From the cell containing the given text, extract its center point as (x, y) coordinate. 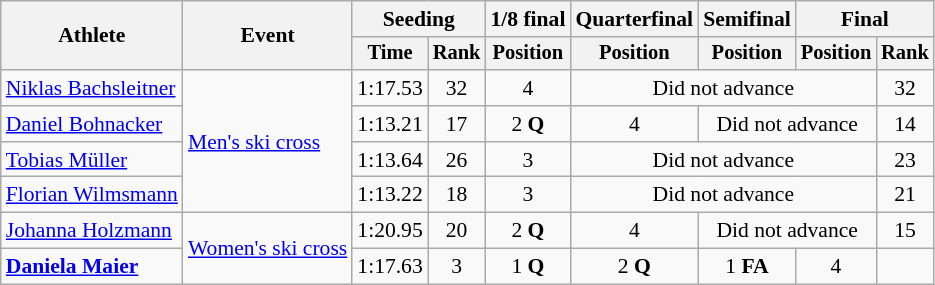
1:13.21 (390, 124)
Event (268, 36)
1:13.64 (390, 160)
1:13.22 (390, 195)
Men's ski cross (268, 141)
Seeding (418, 19)
Athlete (92, 36)
Time (390, 54)
1:17.63 (390, 267)
1:20.95 (390, 231)
1 FA (747, 267)
Final (865, 19)
Tobias Müller (92, 160)
26 (457, 160)
1:17.53 (390, 88)
18 (457, 195)
Semifinal (747, 19)
Florian Wilmsmann (92, 195)
21 (905, 195)
1 Q (528, 267)
15 (905, 231)
17 (457, 124)
Quarterfinal (634, 19)
20 (457, 231)
1/8 final (528, 19)
14 (905, 124)
Johanna Holzmann (92, 231)
23 (905, 160)
Niklas Bachsleitner (92, 88)
Women's ski cross (268, 248)
Daniela Maier (92, 267)
Daniel Bohnacker (92, 124)
